Provide the (X, Y) coordinate of the cell's center where the given text is located.  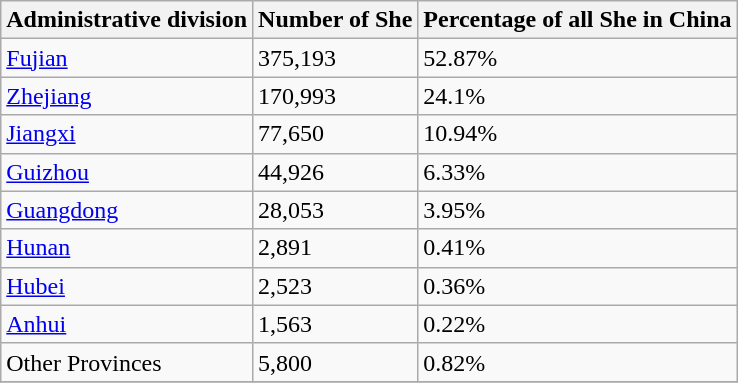
Guizhou (127, 172)
170,993 (336, 96)
Anhui (127, 324)
10.94% (578, 134)
52.87% (578, 58)
Hunan (127, 248)
2,891 (336, 248)
6.33% (578, 172)
Fujian (127, 58)
0.22% (578, 324)
5,800 (336, 362)
28,053 (336, 210)
1,563 (336, 324)
Jiangxi (127, 134)
Zhejiang (127, 96)
Number of She (336, 20)
0.41% (578, 248)
Administrative division (127, 20)
2,523 (336, 286)
24.1% (578, 96)
44,926 (336, 172)
3.95% (578, 210)
Hubei (127, 286)
0.82% (578, 362)
Percentage of all She in China (578, 20)
Guangdong (127, 210)
375,193 (336, 58)
Other Provinces (127, 362)
77,650 (336, 134)
0.36% (578, 286)
